Determine the [X, Y] coordinate at the center of the cell enclosing the given text.  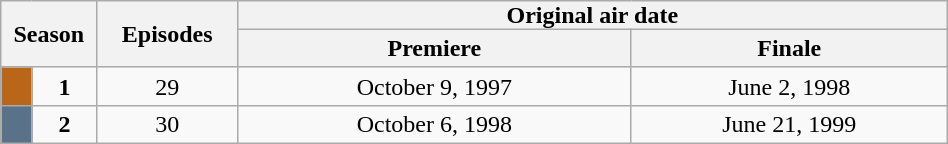
29 [167, 86]
30 [167, 124]
1 [64, 86]
October 9, 1997 [434, 86]
October 6, 1998 [434, 124]
Original air date [592, 15]
Finale [789, 48]
June 21, 1999 [789, 124]
2 [64, 124]
Episodes [167, 34]
Season [49, 34]
Premiere [434, 48]
June 2, 1998 [789, 86]
